Extract the [x, y] coordinate from the center of the cell holding the provided text.  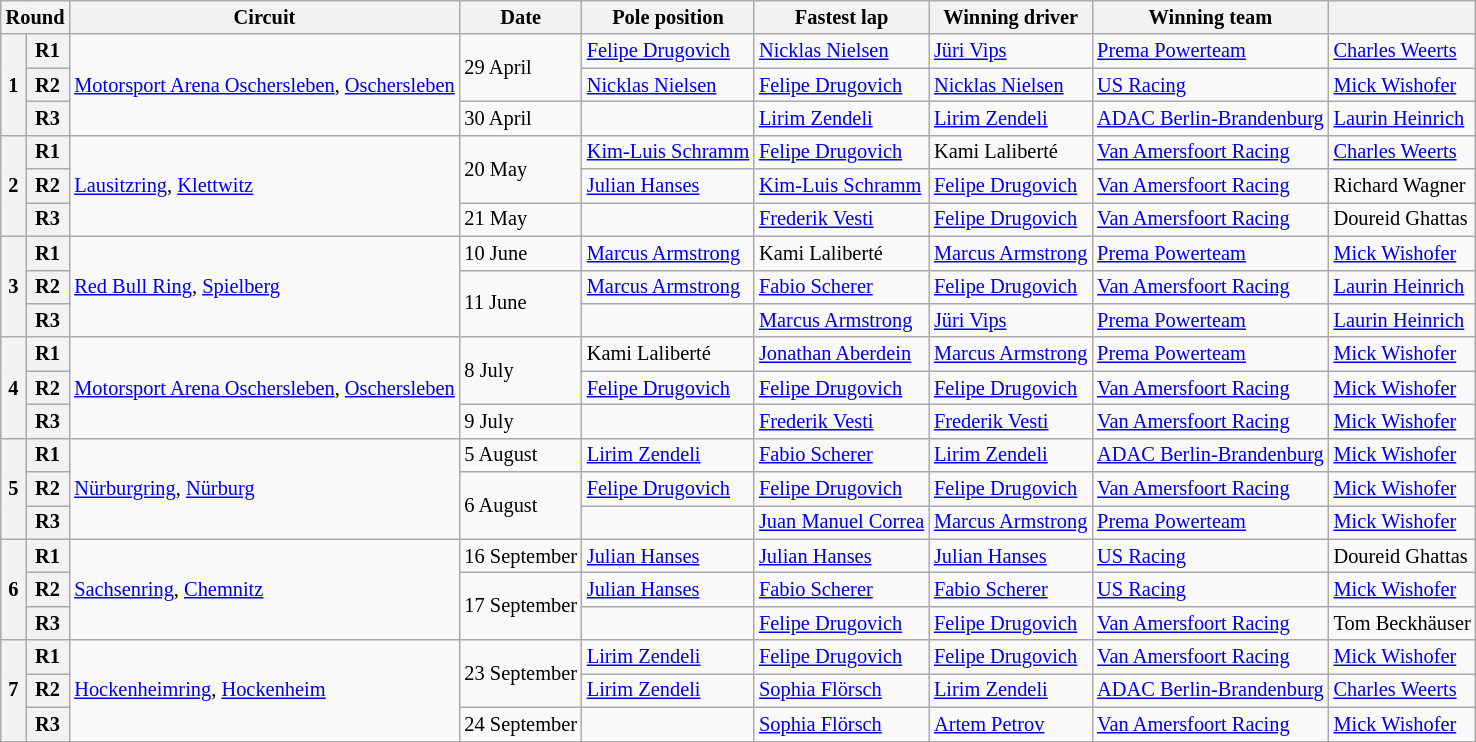
8 July [521, 370]
2 [14, 186]
Juan Manuel Correa [842, 522]
4 [14, 388]
23 September [521, 674]
16 September [521, 556]
17 September [521, 606]
5 [14, 488]
11 June [521, 304]
Winning driver [1010, 17]
30 April [521, 118]
6 [14, 590]
Sachsenring, Chemnitz [264, 590]
Winning team [1210, 17]
Circuit [264, 17]
Richard Wagner [1402, 186]
21 May [521, 219]
Artem Petrov [1010, 724]
Lausitzring, Klettwitz [264, 186]
Date [521, 17]
5 August [521, 455]
Tom Beckhäuser [1402, 623]
6 August [521, 506]
7 [14, 690]
Red Bull Ring, Spielberg [264, 286]
Pole position [668, 17]
3 [14, 286]
20 May [521, 168]
9 July [521, 421]
24 September [521, 724]
1 [14, 84]
Hockenheimring, Hockenheim [264, 690]
Nürburgring, Nürburg [264, 488]
Fastest lap [842, 17]
29 April [521, 68]
Round [36, 17]
Jonathan Aberdein [842, 354]
10 June [521, 253]
